Detect which cell encompasses the target text, then output its [X, Y] center coordinate. 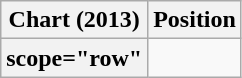
Position [195, 20]
Chart (2013) [74, 20]
scope="row" [74, 58]
